Locate the cell with the specified text and output its [X, Y] center coordinate. 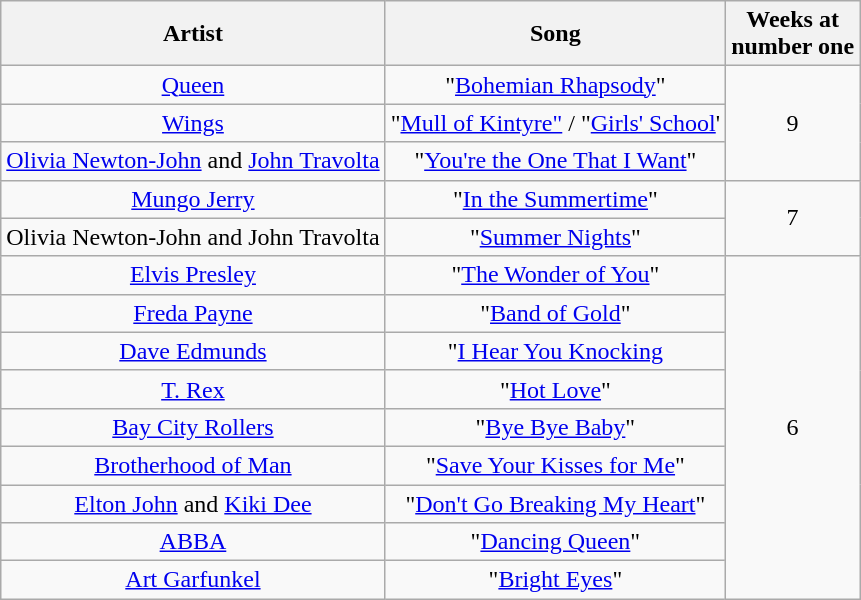
Bay City Rollers [193, 427]
Mungo Jerry [193, 199]
Brotherhood of Man [193, 465]
Dave Edmunds [193, 351]
"Band of Gold" [555, 313]
"I Hear You Knocking [555, 351]
"You're the One That I Want" [555, 161]
Freda Payne [193, 313]
"Bye Bye Baby" [555, 427]
"Don't Go Breaking My Heart" [555, 503]
Queen [193, 85]
Artist [193, 34]
Wings [193, 123]
Song [555, 34]
"Hot Love" [555, 389]
T. Rex [193, 389]
"In the Summertime" [555, 199]
7 [793, 218]
6 [793, 428]
Weeks atnumber one [793, 34]
ABBA [193, 542]
"The Wonder of You" [555, 275]
9 [793, 123]
Elvis Presley [193, 275]
"Bohemian Rhapsody" [555, 85]
"Dancing Queen" [555, 542]
"Save Your Kisses for Me" [555, 465]
Art Garfunkel [193, 580]
"Summer Nights" [555, 237]
"Mull of Kintyre" / "Girls' School' [555, 123]
Elton John and Kiki Dee [193, 503]
"Bright Eyes" [555, 580]
